Find where the given text appears and provide that cell's center as [X, Y] coordinate. 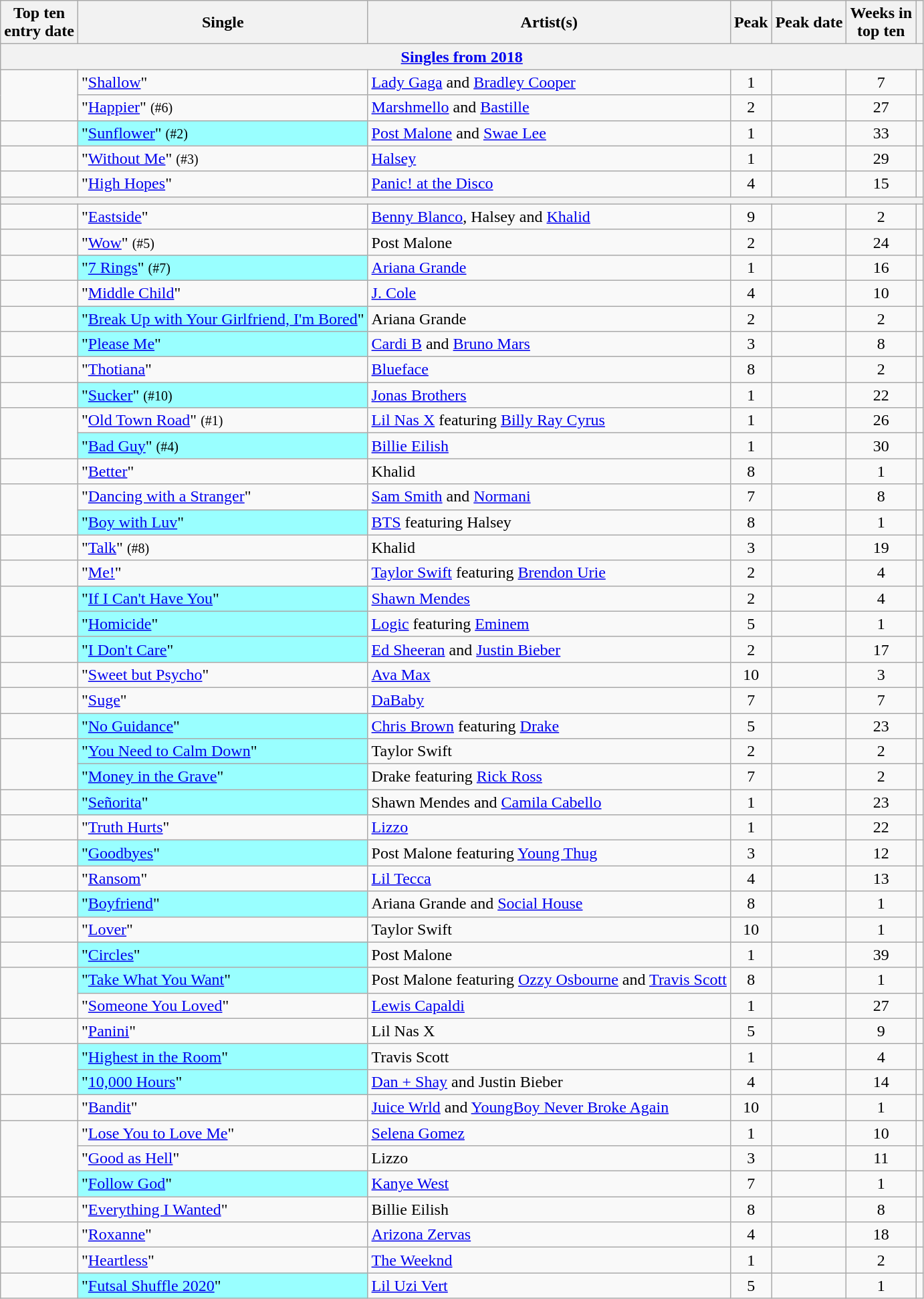
Logic featuring Eminem [549, 624]
"Middle Child" [223, 293]
18 [881, 1235]
"Sunflower" (#2) [223, 133]
Cardi B and Bruno Mars [549, 344]
30 [881, 446]
Travis Scott [549, 1056]
"Sweet but Psycho" [223, 675]
"Boy with Luv" [223, 522]
"Old Town Road" (#1) [223, 421]
39 [881, 955]
"Eastside" [223, 217]
Ava Max [549, 675]
Ed Sheeran and Justin Bieber [549, 649]
12 [881, 853]
Marshmello and Bastille [549, 108]
"Everything I Wanted" [223, 1209]
Selena Gomez [549, 1133]
Benny Blanco, Halsey and Khalid [549, 217]
Chris Brown featuring Drake [549, 725]
Lil Tecca [549, 878]
Blueface [549, 370]
"Money in the Grave" [223, 777]
Peak date [809, 23]
"Ransom" [223, 878]
14 [881, 1082]
"Truth Hurts" [223, 828]
Singles from 2018 [462, 57]
16 [881, 267]
DaBaby [549, 700]
19 [881, 548]
"Good as Hell" [223, 1159]
"Suge" [223, 700]
29 [881, 158]
"Sucker" (#10) [223, 395]
Single [223, 23]
"Follow God" [223, 1184]
26 [881, 421]
"7 Rings" (#7) [223, 267]
"Lover" [223, 929]
Lady Gaga and Bradley Cooper [549, 82]
"10,000 Hours" [223, 1082]
J. Cole [549, 293]
Halsey [549, 158]
"Me!" [223, 573]
Arizona Zervas [549, 1235]
The Weeknd [549, 1260]
Post Malone featuring Ozzy Osbourne and Travis Scott [549, 980]
Peak [751, 23]
15 [881, 184]
Jonas Brothers [549, 395]
13 [881, 878]
"Goodbyes" [223, 853]
"Homicide" [223, 624]
11 [881, 1159]
Artist(s) [549, 23]
BTS featuring Halsey [549, 522]
"If I Can't Have You" [223, 598]
"Better" [223, 471]
Sam Smith and Normani [549, 497]
"Without Me" (#3) [223, 158]
"Bad Guy" (#4) [223, 446]
24 [881, 242]
"Panini" [223, 1031]
Lewis Capaldi [549, 1006]
"Shallow" [223, 82]
"Take What You Want" [223, 980]
"Thotiana" [223, 370]
"Señorita" [223, 802]
Shawn Mendes and Camila Cabello [549, 802]
"I Don't Care" [223, 649]
Post Malone and Swae Lee [549, 133]
"Futsal Shuffle 2020" [223, 1286]
33 [881, 133]
Dan + Shay and Justin Bieber [549, 1082]
"Roxanne" [223, 1235]
"Highest in the Room" [223, 1056]
"Circles" [223, 955]
"No Guidance" [223, 725]
"Talk" (#8) [223, 548]
"Break Up with Your Girlfriend, I'm Bored" [223, 319]
Lil Uzi Vert [549, 1286]
"Wow" (#5) [223, 242]
"Please Me" [223, 344]
Drake featuring Rick Ross [549, 777]
"Happier" (#6) [223, 108]
Lil Nas X featuring Billy Ray Cyrus [549, 421]
"Lose You to Love Me" [223, 1133]
Juice Wrld and YoungBoy Never Broke Again [549, 1107]
Lil Nas X [549, 1031]
17 [881, 649]
"Boyfriend" [223, 904]
Taylor Swift featuring Brendon Urie [549, 573]
Weeks intop ten [881, 23]
"Bandit" [223, 1107]
"Dancing with a Stranger" [223, 497]
"High Hopes" [223, 184]
Ariana Grande and Social House [549, 904]
"You Need to Calm Down" [223, 751]
"Heartless" [223, 1260]
Post Malone featuring Young Thug [549, 853]
Panic! at the Disco [549, 184]
Shawn Mendes [549, 598]
"Someone You Loved" [223, 1006]
Top tenentry date [39, 23]
Kanye West [549, 1184]
